Find where the given text appears and provide that cell's center as (X, Y) coordinate. 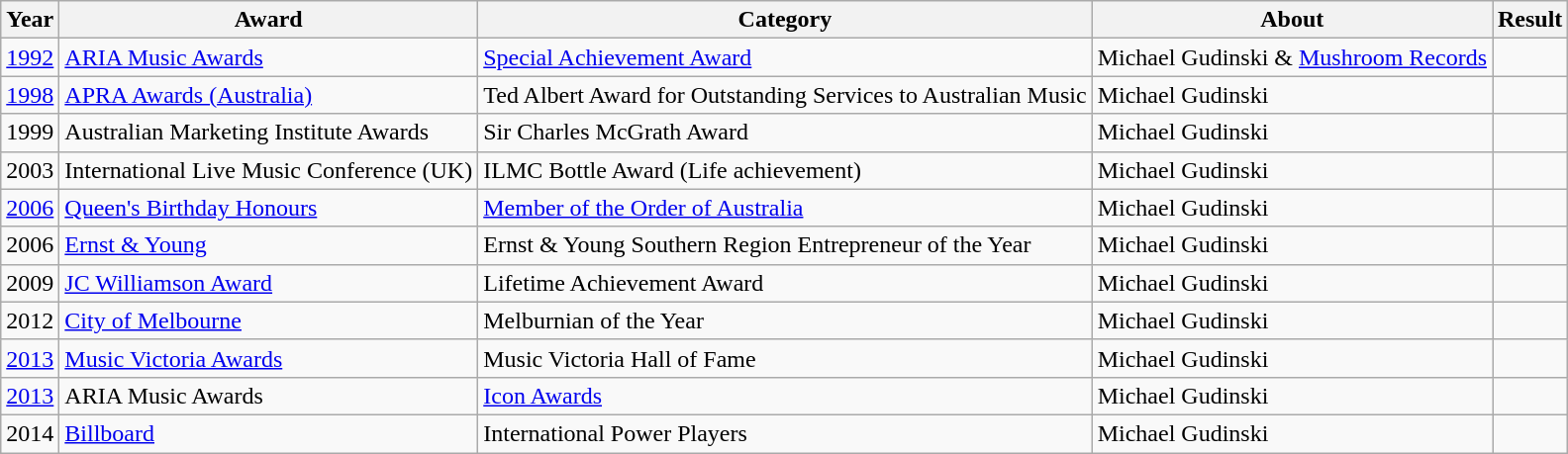
ILMC Bottle Award (Life achievement) (785, 170)
Member of the Order of Australia (785, 208)
APRA Awards (Australia) (269, 95)
Award (269, 20)
Michael Gudinski & Mushroom Records (1292, 57)
Result (1530, 20)
International Live Music Conference (UK) (269, 170)
Australian Marketing Institute Awards (269, 133)
Year (30, 20)
Ernst & Young (269, 245)
About (1292, 20)
Billboard (269, 433)
2003 (30, 170)
1998 (30, 95)
International Power Players (785, 433)
Lifetime Achievement Award (785, 283)
Category (785, 20)
Special Achievement Award (785, 57)
Icon Awards (785, 396)
2012 (30, 320)
Queen's Birthday Honours (269, 208)
City of Melbourne (269, 320)
1999 (30, 133)
JC Williamson Award (269, 283)
Sir Charles McGrath Award (785, 133)
2009 (30, 283)
2014 (30, 433)
Ted Albert Award for Outstanding Services to Australian Music (785, 95)
Music Victoria Awards (269, 358)
1992 (30, 57)
Melburnian of the Year (785, 320)
Music Victoria Hall of Fame (785, 358)
Ernst & Young Southern Region Entrepreneur of the Year (785, 245)
